Provide the [x, y] coordinate of the cell's center where the given text is located.  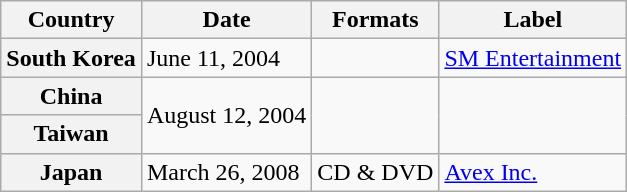
Taiwan [72, 134]
Formats [376, 20]
China [72, 96]
August 12, 2004 [226, 115]
SM Entertainment [533, 58]
CD & DVD [376, 172]
March 26, 2008 [226, 172]
Avex Inc. [533, 172]
Country [72, 20]
South Korea [72, 58]
Label [533, 20]
June 11, 2004 [226, 58]
Date [226, 20]
Japan [72, 172]
